Detect which cell encompasses the target text, then output its (X, Y) center coordinate. 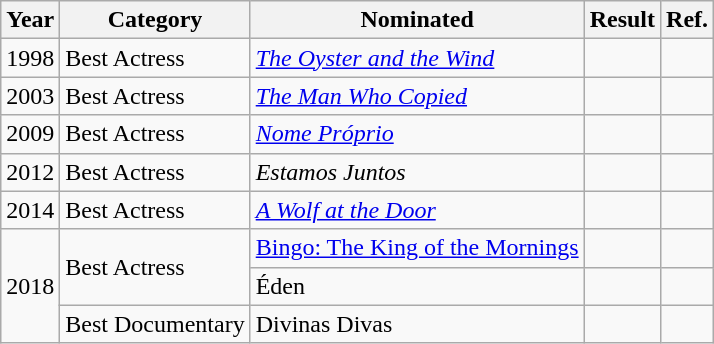
The Man Who Copied (417, 96)
2003 (30, 96)
2012 (30, 172)
Category (155, 20)
1998 (30, 58)
Nome Próprio (417, 134)
Year (30, 20)
Ref. (688, 20)
Nominated (417, 20)
Éden (417, 286)
Best Documentary (155, 324)
Divinas Divas (417, 324)
Bingo: The King of the Mornings (417, 248)
2009 (30, 134)
A Wolf at the Door (417, 210)
Estamos Juntos (417, 172)
2018 (30, 286)
2014 (30, 210)
Result (622, 20)
The Oyster and the Wind (417, 58)
